Provide the (x, y) coordinate of the cell's center where the given text is located.  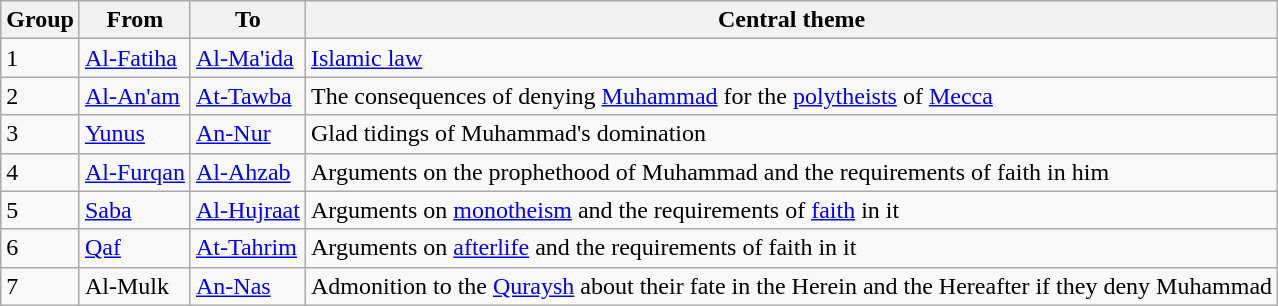
Yunus (134, 134)
2 (40, 96)
Qaf (134, 248)
5 (40, 210)
Al-Ma'ida (248, 58)
6 (40, 248)
To (248, 20)
Glad tidings of Muhammad's domination (791, 134)
Al-Mulk (134, 286)
An-Nur (248, 134)
Arguments on monotheism and the requirements of faith in it (791, 210)
The consequences of denying Muhammad for the polytheists of Mecca (791, 96)
Arguments on afterlife and the requirements of faith in it (791, 248)
3 (40, 134)
Al-Hujraat (248, 210)
Central theme (791, 20)
Al-Furqan (134, 172)
7 (40, 286)
At-Tawba (248, 96)
Islamic law (791, 58)
Al-Fatiha (134, 58)
Al-Ahzab (248, 172)
From (134, 20)
Admonition to the Quraysh about their fate in the Herein and the Hereafter if they deny Muhammad (791, 286)
An-Nas (248, 286)
Al-An'am (134, 96)
Saba (134, 210)
4 (40, 172)
1 (40, 58)
Arguments on the prophethood of Muhammad and the requirements of faith in him (791, 172)
At-Tahrim (248, 248)
Group (40, 20)
